Identify which cell holds the provided text, then report its [X, Y] central coordinate. 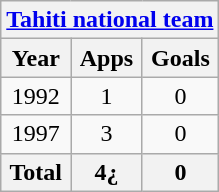
1997 [36, 134]
Tahiti national team [110, 20]
3 [106, 134]
4¿ [106, 172]
Year [36, 58]
Apps [106, 58]
Goals [180, 58]
1992 [36, 96]
Total [36, 172]
1 [106, 96]
